Find where the given text appears and provide that cell's center as [X, Y] coordinate. 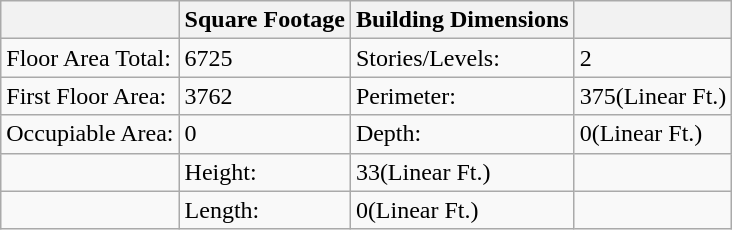
2 [653, 58]
Occupiable Area: [90, 134]
Depth: [462, 134]
33(Linear Ft.) [462, 172]
Floor Area Total: [90, 58]
Height: [264, 172]
6725 [264, 58]
Building Dimensions [462, 20]
0 [264, 134]
Perimeter: [462, 96]
3762 [264, 96]
Length: [264, 210]
Stories/Levels: [462, 58]
375(Linear Ft.) [653, 96]
First Floor Area: [90, 96]
Square Footage [264, 20]
